Identify which cell holds the provided text, then report its [x, y] central coordinate. 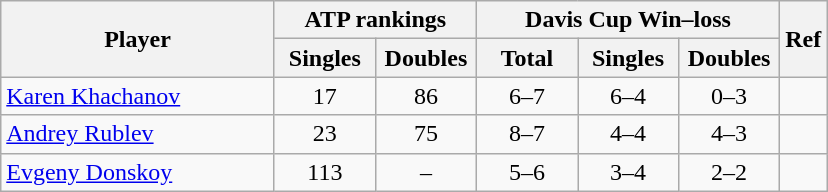
– [426, 172]
5–6 [526, 172]
8–7 [526, 134]
2–2 [730, 172]
Karen Khachanov [138, 96]
Andrey Rublev [138, 134]
6–7 [526, 96]
0–3 [730, 96]
6–4 [628, 96]
4–3 [730, 134]
3–4 [628, 172]
86 [426, 96]
Evgeny Donskoy [138, 172]
113 [324, 172]
Davis Cup Win–loss [628, 20]
ATP rankings [375, 20]
4–4 [628, 134]
17 [324, 96]
Player [138, 39]
Ref [804, 39]
23 [324, 134]
75 [426, 134]
Total [526, 58]
